Search for the cell housing the specified text and yield its (X, Y) center coordinate. 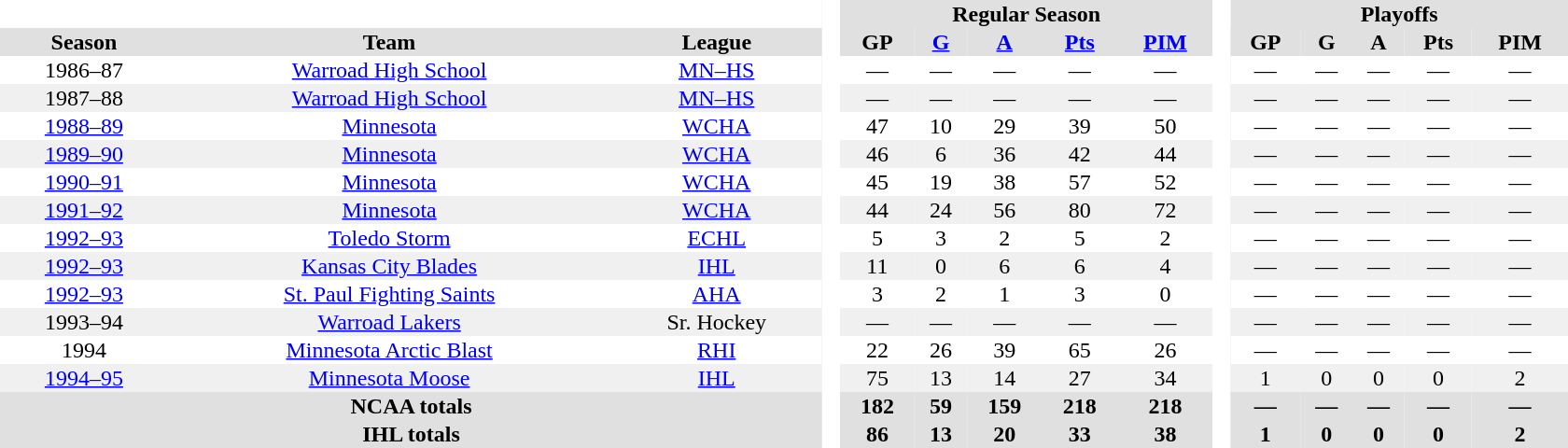
1991–92 (84, 210)
Warroad Lakers (390, 322)
27 (1081, 378)
34 (1165, 378)
Toledo Storm (390, 238)
75 (877, 378)
47 (877, 126)
RHI (717, 350)
72 (1165, 210)
10 (941, 126)
1988–89 (84, 126)
86 (877, 434)
Minnesota Arctic Blast (390, 350)
42 (1081, 154)
IHL totals (411, 434)
Sr. Hockey (717, 322)
24 (941, 210)
St. Paul Fighting Saints (390, 294)
14 (1004, 378)
19 (941, 182)
ECHL (717, 238)
159 (1004, 406)
AHA (717, 294)
1990–91 (84, 182)
League (717, 42)
59 (941, 406)
Team (390, 42)
Season (84, 42)
57 (1081, 182)
29 (1004, 126)
52 (1165, 182)
22 (877, 350)
Regular Season (1027, 14)
1989–90 (84, 154)
65 (1081, 350)
46 (877, 154)
Minnesota Moose (390, 378)
11 (877, 266)
80 (1081, 210)
45 (877, 182)
NCAA totals (411, 406)
56 (1004, 210)
1986–87 (84, 70)
33 (1081, 434)
1994 (84, 350)
182 (877, 406)
4 (1165, 266)
1993–94 (84, 322)
20 (1004, 434)
36 (1004, 154)
1987–88 (84, 98)
Playoffs (1399, 14)
50 (1165, 126)
1994–95 (84, 378)
Kansas City Blades (390, 266)
